Scan for the cell matching the given text and deliver its (X, Y) coordinate at center. 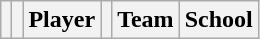
Team (146, 20)
School (218, 20)
Player (62, 20)
